Output the (X, Y) coordinate of the center of the cell containing the given text.  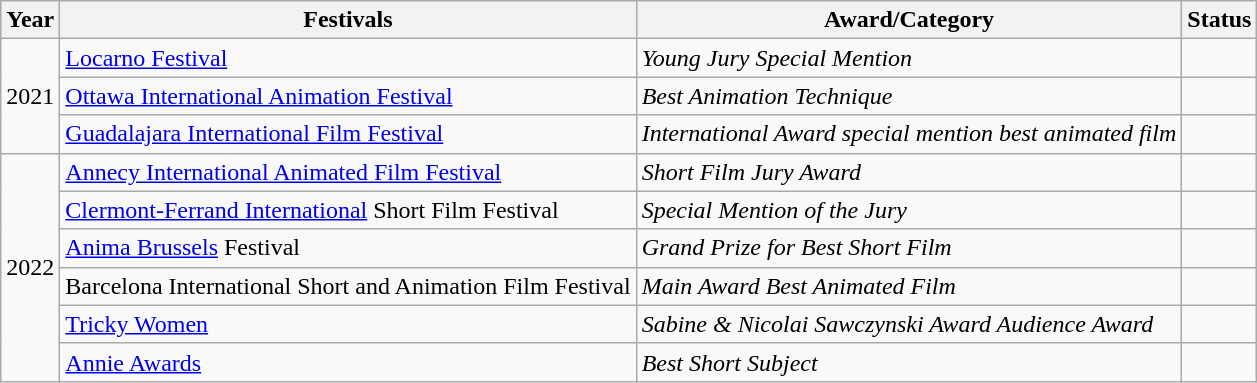
2021 (30, 96)
Best Short Subject (909, 362)
Ottawa International Animation Festival (348, 96)
Anima Brussels Festival (348, 248)
Short Film Jury Award (909, 172)
Grand Prize for Best Short Film (909, 248)
Tricky Women (348, 324)
Annecy International Animated Film Festival (348, 172)
Year (30, 20)
Guadalajara International Film Festival (348, 134)
Young Jury Special Mention (909, 58)
Award/Category (909, 20)
Clermont-Ferrand International Short Film Festival (348, 210)
2022 (30, 267)
Sabine & Nicolai Sawczynski Award Audience Award (909, 324)
Best Animation Technique (909, 96)
International Award special mention best animated film (909, 134)
Festivals (348, 20)
Main Award Best Animated Film (909, 286)
Status (1220, 20)
Locarno Festival (348, 58)
Barcelona International Short and Animation Film Festival (348, 286)
Special Mention of the Jury (909, 210)
Annie Awards (348, 362)
